Return [x, y] of the center of cell containing provided text 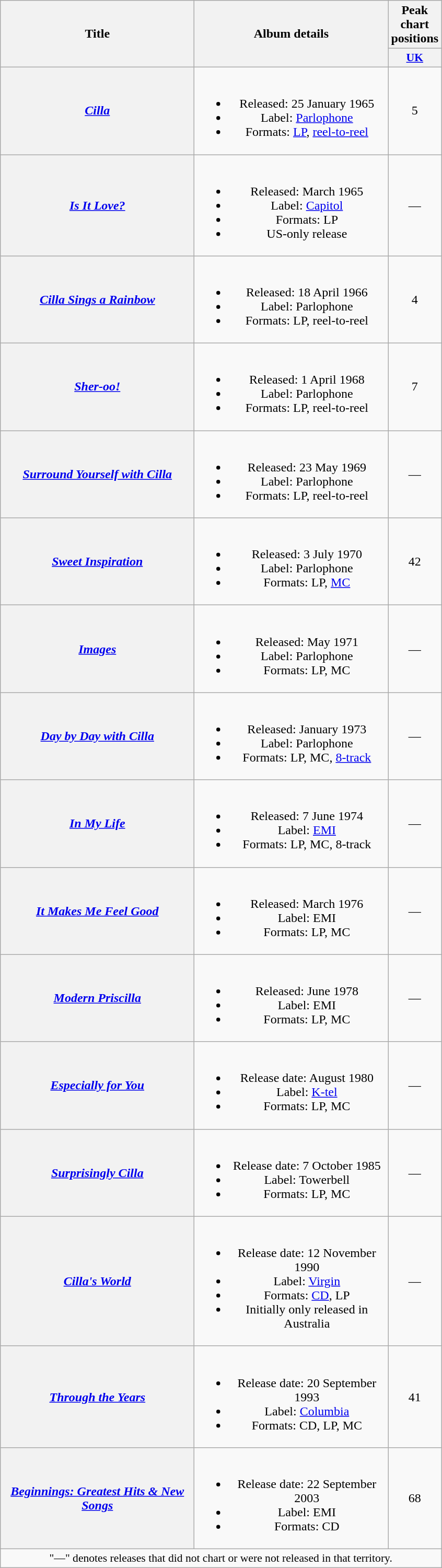
Especially for You [97, 1085]
Released: 1 April 1968Label: ParlophoneFormats: LP, reel-to-reel [292, 387]
Surround Yourself with Cilla [97, 475]
Released: March 1976Label: EMIFormats: LP, MC [292, 910]
Released: 18 April 1966Label: ParlophoneFormats: LP, reel-to-reel [292, 300]
Sweet Inspiration [97, 561]
5 [415, 111]
Release date: 20 September 1993Label: ColumbiaFormats: CD, LP, MC [292, 1397]
Cilla's World [97, 1281]
68 [415, 1498]
Released: June 1978Label: EMIFormats: LP, MC [292, 998]
Released: 7 June 1974Label: EMIFormats: LP, MC, 8-track [292, 824]
Release date: August 1980Label: K-telFormats: LP, MC [292, 1085]
Images [97, 649]
Peak chart positions [415, 25]
Released: 25 January 1965Label: ParlophoneFormats: LP, reel-to-reel [292, 111]
UK [415, 58]
4 [415, 300]
Through the Years [97, 1397]
Modern Priscilla [97, 998]
It Makes Me Feel Good [97, 910]
Day by Day with Cilla [97, 736]
Release date: 7 October 1985Label: TowerbellFormats: LP, MC [292, 1173]
Beginnings: Greatest Hits & New Songs [97, 1498]
Surprisingly Cilla [97, 1173]
Title [97, 34]
7 [415, 387]
Released: 3 July 1970Label: ParlophoneFormats: LP, MC [292, 561]
Release date: 12 November 1990Label: VirginFormats: CD, LPInitially only released in Australia [292, 1281]
Sher-oo! [97, 387]
Release date: 22 September 2003Label: EMIFormats: CD [292, 1498]
42 [415, 561]
41 [415, 1397]
Released: May 1971Label: ParlophoneFormats: LP, MC [292, 649]
Cilla Sings a Rainbow [97, 300]
Album details [292, 34]
Released: 23 May 1969Label: ParlophoneFormats: LP, reel-to-reel [292, 475]
In My Life [97, 824]
Cilla [97, 111]
Released: January 1973Label: ParlophoneFormats: LP, MC, 8-track [292, 736]
Released: March 1965Label: CapitolFormats: LPUS-only release [292, 205]
"—" denotes releases that did not chart or were not released in that territory. [221, 1558]
Is It Love? [97, 205]
